From the cell containing the given text, extract its center point as [X, Y] coordinate. 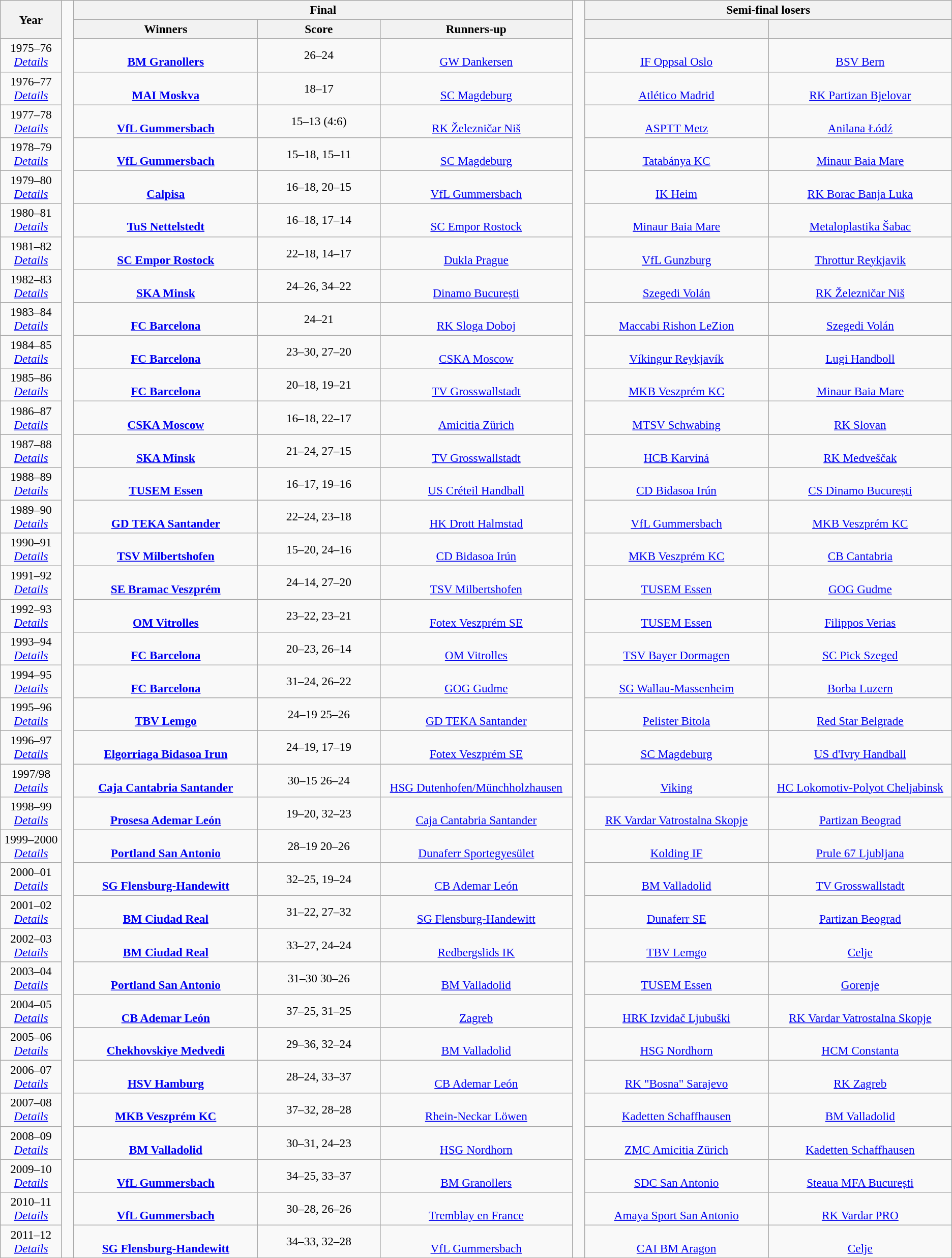
Metaloplastika Šabac [860, 220]
IF Oppsal Oslo [676, 55]
2010–11Details [31, 1209]
MTSV Schwabing [676, 417]
BSV Bern [860, 55]
1981–82Details [31, 253]
2000–01Details [31, 879]
32–25, 19–24 [318, 879]
24–21 [318, 318]
Prosesa Ademar León [166, 813]
SG Wallau-Massenheim [676, 682]
1990–91Details [31, 549]
Pelister Bitola [676, 714]
Dunaferr Sportegyesület [476, 846]
1982–83Details [31, 286]
2009–10Details [31, 1175]
RK Medveščak [860, 451]
24–14, 27–20 [318, 582]
20–23, 26–14 [318, 648]
1987–88Details [31, 451]
1996–97Details [31, 747]
28–24, 33–37 [318, 1076]
RK "Bosna" Sarajevo [676, 1076]
Score [318, 29]
HSV Hamburg [166, 1076]
23–30, 27–20 [318, 352]
16–18, 22–17 [318, 417]
1993–94Details [31, 648]
2008–09Details [31, 1143]
1998–99Details [31, 813]
Atlético Madrid [676, 89]
2002–03Details [31, 945]
1986–87Details [31, 417]
37–25, 31–25 [318, 1010]
1999–2000Details [31, 846]
20–18, 19–21 [318, 385]
29–36, 32–24 [318, 1044]
Throttur Reykjavik [860, 253]
Gorenje [860, 978]
1984–85Details [31, 352]
1975–76Details [31, 55]
1988–89Details [31, 483]
30–15 26–24 [318, 780]
15–20, 24–16 [318, 549]
US Créteil Handball [476, 483]
CB Cantabria [860, 549]
Filippos Verias [860, 616]
1977–78Details [31, 121]
IK Heim [676, 187]
RK Vardar PRO [860, 1209]
TuS Nettelstedt [166, 220]
Tremblay en France [476, 1209]
16–18, 20–15 [318, 187]
HCB Karviná [676, 451]
Elgorriaga Bidasoa Irun [166, 747]
30–31, 24–23 [318, 1143]
RK Sloga Doboj [476, 318]
CS Dinamo București [860, 483]
Redbergslids IK [476, 945]
Kolding IF [676, 846]
30–28, 26–26 [318, 1209]
Red Star Belgrade [860, 714]
Final [323, 10]
HC Lokomotiv-Polyot Cheljabinsk [860, 780]
Zagreb [476, 1010]
15–13 (4:6) [318, 121]
Borba Luzern [860, 682]
1997/98Details [31, 780]
Semi-final losers [768, 10]
1992–93Details [31, 616]
31–22, 27–32 [318, 912]
Winners [166, 29]
RK Partizan Bjelovar [860, 89]
2005–06Details [31, 1044]
GW Dankersen [476, 55]
1976–77Details [31, 89]
1994–95Details [31, 682]
1979–80Details [31, 187]
SE Bramac Veszprém [166, 582]
Víkingur Reykjavík [676, 352]
22–24, 23–18 [318, 517]
Lugi Handboll [860, 352]
Runners-up [476, 29]
VfL Gunzburg [676, 253]
18–17 [318, 89]
34–25, 33–37 [318, 1175]
CAI BM Aragon [676, 1241]
RK Slovan [860, 417]
2007–08Details [31, 1110]
1978–79Details [31, 154]
TSV Bayer Dormagen [676, 648]
1995–96Details [31, 714]
2003–04Details [31, 978]
Calpisa [166, 187]
SDC San Antonio [676, 1175]
37–32, 28–28 [318, 1110]
1985–86Details [31, 385]
HRK Izviđač Ljubuški [676, 1010]
US d'Ivry Handball [860, 747]
Rhein-Neckar Löwen [476, 1110]
HCM Constanta [860, 1044]
Year [31, 19]
Dinamo București [476, 286]
RK Zagreb [860, 1076]
RK Borac Banja Luka [860, 187]
31–30 30–26 [318, 978]
2001–02Details [31, 912]
HSG Dutenhofen/Münchholzhausen [476, 780]
1991–92Details [31, 582]
34–33, 32–28 [318, 1241]
1989–90Details [31, 517]
26–24 [318, 55]
16–17, 19–16 [318, 483]
28–19 20–26 [318, 846]
2011–12Details [31, 1241]
24–26, 34–22 [318, 286]
Dukla Prague [476, 253]
31–24, 26–22 [318, 682]
15–18, 15–11 [318, 154]
Dunaferr SE [676, 912]
33–27, 24–24 [318, 945]
Maccabi Rishon LeZion [676, 318]
ASPTT Metz [676, 121]
1983–84Details [31, 318]
Amicitia Zürich [476, 417]
24–19 25–26 [318, 714]
Anilana Łódź [860, 121]
16–18, 17–14 [318, 220]
Chekhovskiye Medvedi [166, 1044]
SC Pick Szeged [860, 648]
Amaya Sport San Antonio [676, 1209]
Steaua MFA București [860, 1175]
19–20, 32–23 [318, 813]
MAI Moskva [166, 89]
1980–81Details [31, 220]
Viking [676, 780]
2004–05Details [31, 1010]
2006–07Details [31, 1076]
21–24, 27–15 [318, 451]
22–18, 14–17 [318, 253]
23–22, 23–21 [318, 616]
ZMC Amicitia Zürich [676, 1143]
24–19, 17–19 [318, 747]
Prule 67 Ljubljana [860, 846]
Tatabánya KC [676, 154]
HK Drott Halmstad [476, 517]
